Capture the cell that displays the provided text and extract its (X, Y) central coordinate. 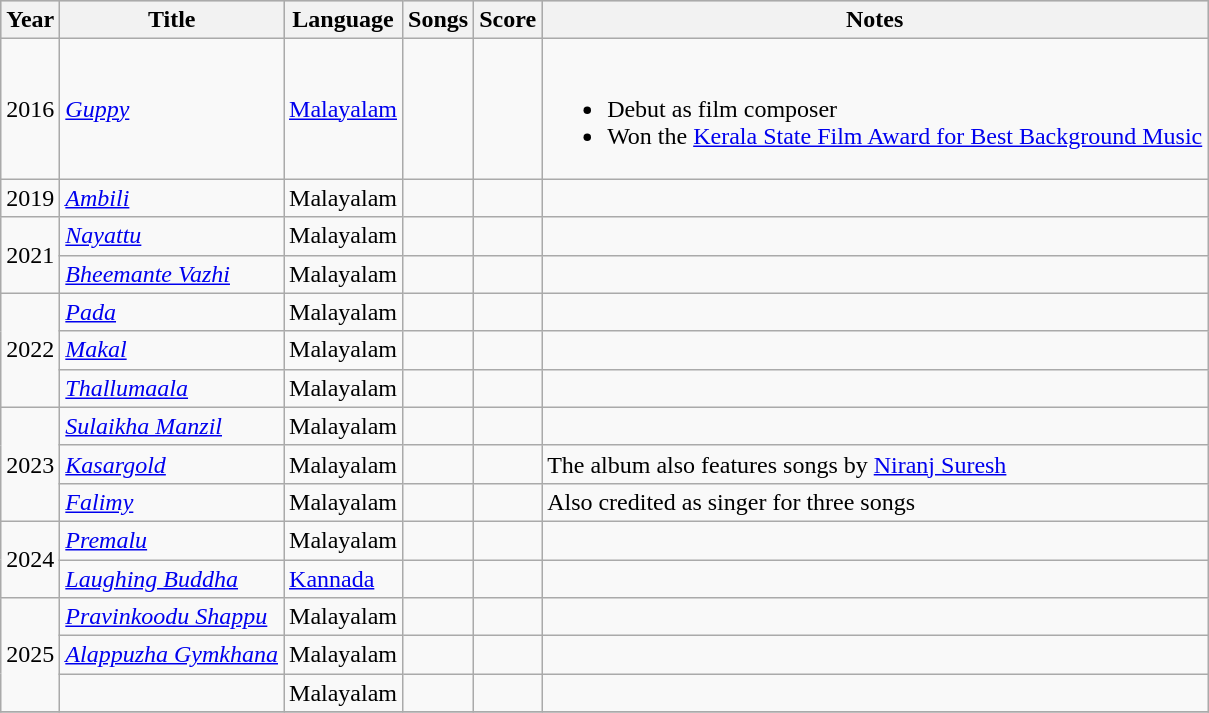
Alappuzha Gymkhana (172, 655)
Songs (438, 20)
Ambili (172, 198)
Sulaikha Manzil (172, 426)
Title (172, 20)
Kasargold (172, 464)
2016 (30, 109)
2021 (30, 255)
The album also features songs by Niranj Suresh (875, 464)
Bheemante Vazhi (172, 274)
Pada (172, 312)
Premalu (172, 540)
Laughing Buddha (172, 579)
Makal (172, 350)
Guppy (172, 109)
Falimy (172, 502)
Pravinkoodu Shappu (172, 617)
Thallumaala (172, 388)
Also credited as singer for three songs (875, 502)
Debut as film composerWon the Kerala State Film Award for Best Background Music (875, 109)
Score (508, 20)
Nayattu (172, 236)
2019 (30, 198)
Language (344, 20)
2024 (30, 559)
Notes (875, 20)
Kannada (344, 579)
2025 (30, 655)
2023 (30, 464)
Year (30, 20)
2022 (30, 350)
